Detect which cell encompasses the target text, then output its (x, y) center coordinate. 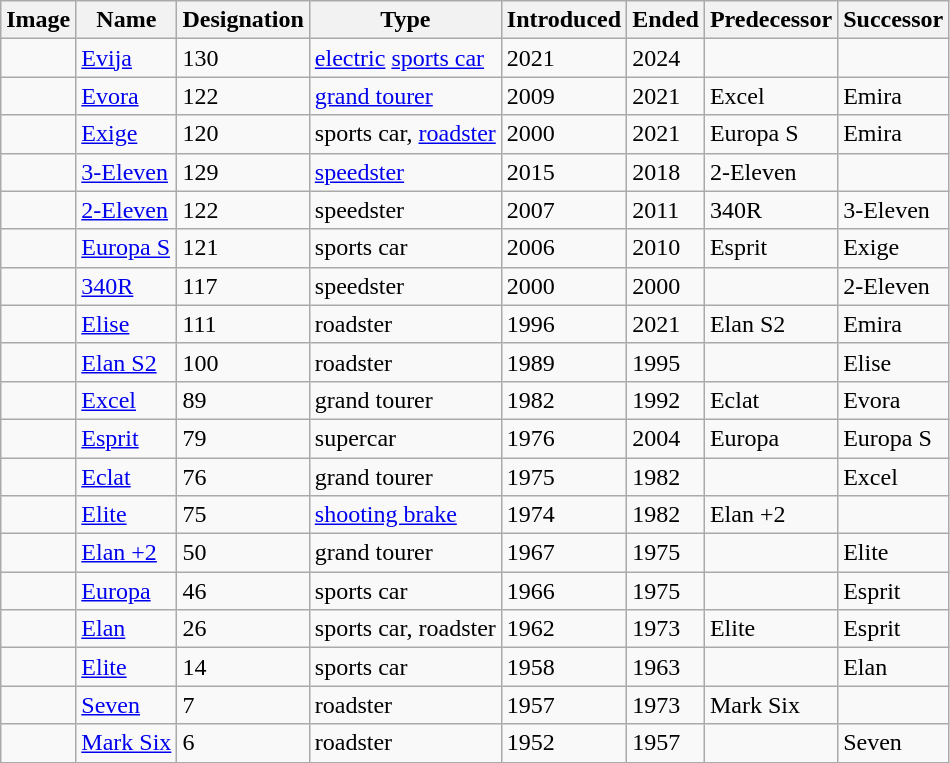
1958 (564, 667)
Image (38, 20)
shooting brake (405, 515)
14 (243, 667)
Name (126, 20)
1992 (666, 400)
1995 (666, 362)
2006 (564, 248)
Introduced (564, 20)
6 (243, 743)
121 (243, 248)
2007 (564, 210)
2024 (666, 58)
1976 (564, 438)
Successor (894, 20)
2018 (666, 172)
1974 (564, 515)
89 (243, 400)
50 (243, 553)
129 (243, 172)
46 (243, 591)
75 (243, 515)
2010 (666, 248)
79 (243, 438)
1952 (564, 743)
Type (405, 20)
1962 (564, 629)
electric sports car (405, 58)
1966 (564, 591)
7 (243, 705)
1989 (564, 362)
120 (243, 134)
Evija (126, 58)
26 (243, 629)
2004 (666, 438)
1963 (666, 667)
2011 (666, 210)
Designation (243, 20)
111 (243, 324)
117 (243, 286)
100 (243, 362)
Ended (666, 20)
1996 (564, 324)
2009 (564, 96)
130 (243, 58)
Predecessor (770, 20)
1967 (564, 553)
2015 (564, 172)
supercar (405, 438)
76 (243, 477)
